Capture the cell that displays the provided text and extract its (X, Y) central coordinate. 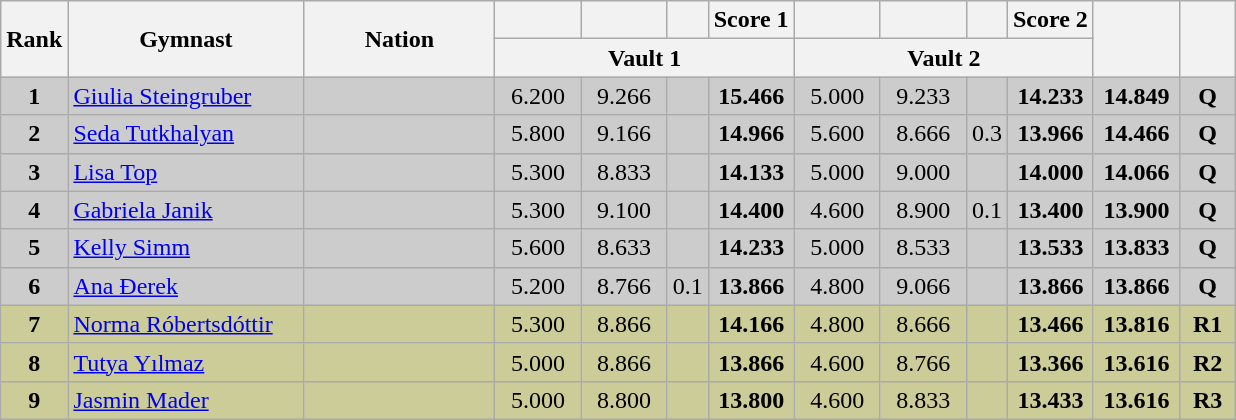
13.816 (1136, 324)
5.800 (538, 134)
14.066 (1136, 172)
13.533 (1050, 248)
13.833 (1136, 248)
Tutya Yılmaz (186, 362)
8.900 (923, 210)
13.366 (1050, 362)
6.200 (538, 96)
Gymnast (186, 39)
14.400 (751, 210)
9 (34, 400)
Jasmin Mader (186, 400)
Seda Tutkhalyan (186, 134)
R2 (1208, 362)
Rank (34, 39)
Nation (400, 39)
13.800 (751, 400)
Gabriela Janik (186, 210)
Vault 2 (944, 58)
8.800 (624, 400)
Vault 1 (644, 58)
9.166 (624, 134)
14.466 (1136, 134)
2 (34, 134)
13.400 (1050, 210)
5.200 (538, 286)
14.166 (751, 324)
9.100 (624, 210)
14.849 (1136, 96)
1 (34, 96)
Giulia Steingruber (186, 96)
13.900 (1136, 210)
Ana Đerek (186, 286)
9.066 (923, 286)
Score 1 (751, 20)
Kelly Simm (186, 248)
14.966 (751, 134)
Norma Róbertsdóttir (186, 324)
15.466 (751, 96)
R1 (1208, 324)
7 (34, 324)
9.000 (923, 172)
14.133 (751, 172)
5 (34, 248)
13.966 (1050, 134)
9.233 (923, 96)
Score 2 (1050, 20)
Lisa Top (186, 172)
3 (34, 172)
8 (34, 362)
0.3 (986, 134)
8.533 (923, 248)
6 (34, 286)
14.000 (1050, 172)
R3 (1208, 400)
9.266 (624, 96)
4 (34, 210)
8.633 (624, 248)
13.466 (1050, 324)
13.433 (1050, 400)
